Scan for the cell matching the given text and deliver its [X, Y] coordinate at center. 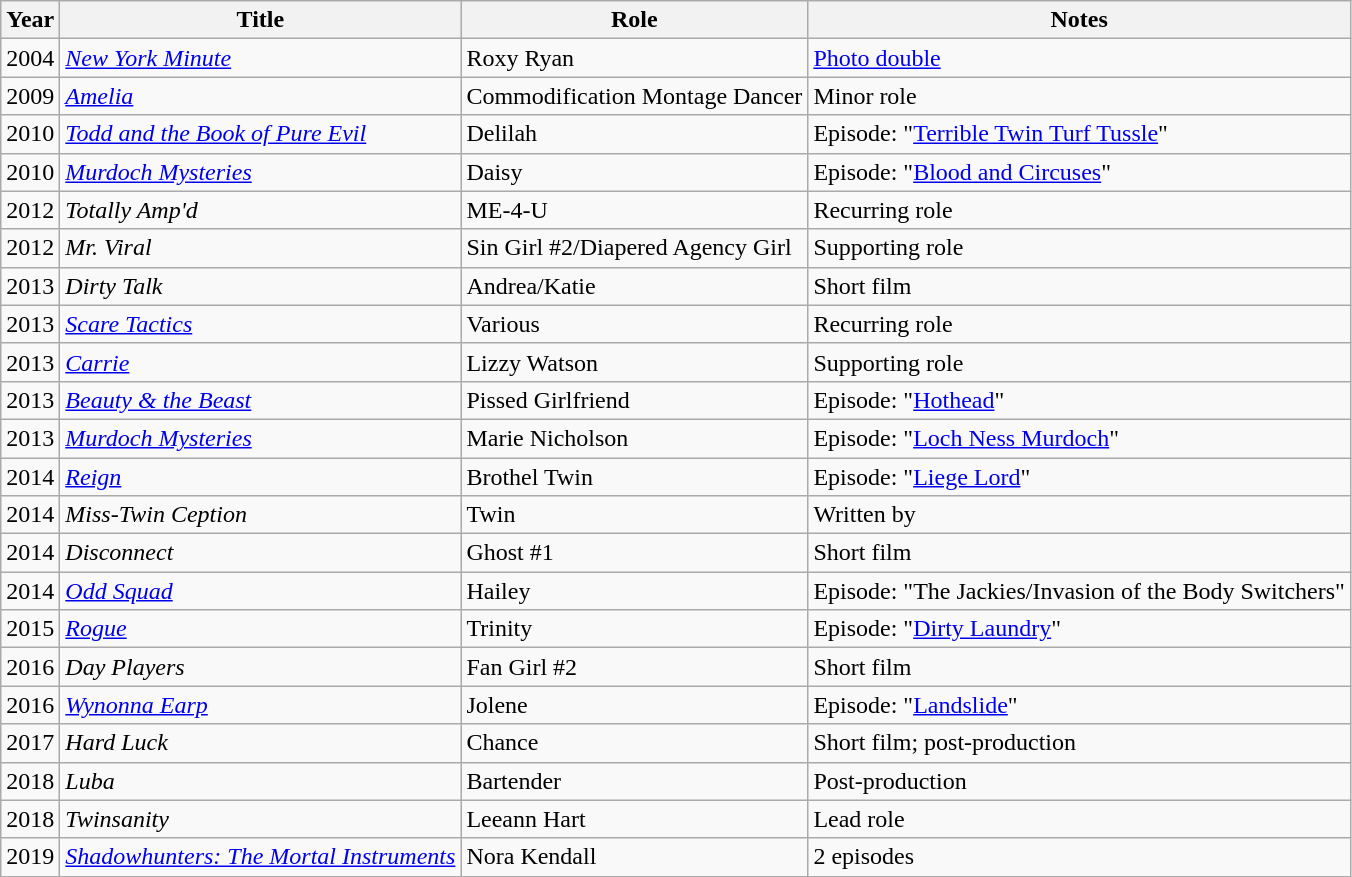
Bartender [634, 781]
Hard Luck [260, 743]
Commodification Montage Dancer [634, 96]
Photo double [1080, 58]
Twin [634, 515]
New York Minute [260, 58]
Various [634, 324]
Totally Amp'd [260, 210]
Reign [260, 477]
Amelia [260, 96]
Episode: "Loch Ness Murdoch" [1080, 438]
Episode: "Hothead" [1080, 400]
Day Players [260, 667]
Episode: "Landslide" [1080, 705]
Scare Tactics [260, 324]
Carrie [260, 362]
Marie Nicholson [634, 438]
Roxy Ryan [634, 58]
Role [634, 20]
Mr. Viral [260, 248]
Ghost #1 [634, 553]
Beauty & the Beast [260, 400]
Luba [260, 781]
Episode: "The Jackies/Invasion of the Body Switchers" [1080, 591]
Trinity [634, 629]
Wynonna Earp [260, 705]
Episode: "Blood and Circuses" [1080, 172]
Title [260, 20]
Miss-Twin Ception [260, 515]
Pissed Girlfriend [634, 400]
ME-4-U [634, 210]
Minor role [1080, 96]
Brothel Twin [634, 477]
Andrea/Katie [634, 286]
Episode: "Liege Lord" [1080, 477]
Chance [634, 743]
Delilah [634, 134]
2015 [30, 629]
Odd Squad [260, 591]
2009 [30, 96]
Daisy [634, 172]
Post-production [1080, 781]
Rogue [260, 629]
Leeann Hart [634, 819]
Lead role [1080, 819]
Episode: "Dirty Laundry" [1080, 629]
Jolene [634, 705]
2019 [30, 857]
2004 [30, 58]
Nora Kendall [634, 857]
Year [30, 20]
Shadowhunters: The Mortal Instruments [260, 857]
Sin Girl #2/Diapered Agency Girl [634, 248]
Fan Girl #2 [634, 667]
2017 [30, 743]
Disconnect [260, 553]
Notes [1080, 20]
Twinsanity [260, 819]
Lizzy Watson [634, 362]
Todd and the Book of Pure Evil [260, 134]
Short film; post-production [1080, 743]
2 episodes [1080, 857]
Hailey [634, 591]
Episode: "Terrible Twin Turf Tussle" [1080, 134]
Dirty Talk [260, 286]
Written by [1080, 515]
